Identify which cell holds the provided text, then report its (x, y) central coordinate. 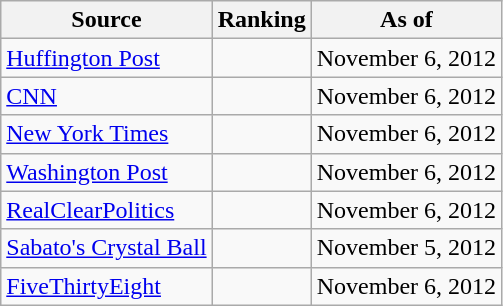
Huffington Post (106, 58)
RealClearPolitics (106, 210)
Ranking (262, 20)
Source (106, 20)
As of (406, 20)
New York Times (106, 134)
Sabato's Crystal Ball (106, 248)
CNN (106, 96)
FiveThirtyEight (106, 286)
Washington Post (106, 172)
November 5, 2012 (406, 248)
